Search for the cell housing the specified text and yield its (x, y) center coordinate. 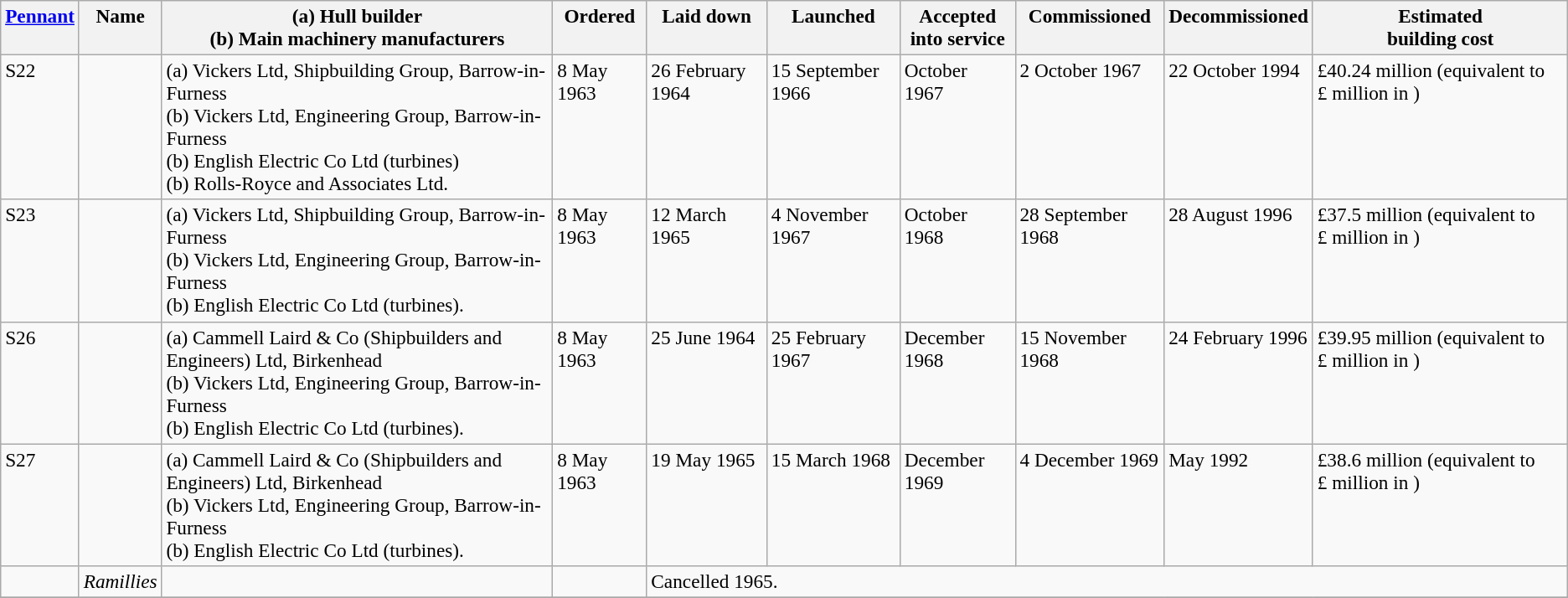
S22 (40, 127)
£40.24 million (equivalent to £ million in ) (1441, 127)
Estimatedbuilding cost (1441, 27)
December 1969 (957, 504)
October 1967 (957, 127)
December 1968 (957, 383)
26 February 1964 (707, 127)
12 March 1965 (707, 260)
October 1968 (957, 260)
Cancelled 1965. (1107, 581)
£39.95 million (equivalent to £ million in ) (1441, 383)
(a) Vickers Ltd, Shipbuilding Group, Barrow-in-Furness (b) Vickers Ltd, Engineering Group, Barrow-in-Furness(b) English Electric Co Ltd (turbines). (357, 260)
25 February 1967 (833, 383)
2 October 1967 (1090, 127)
25 June 1964 (707, 383)
£38.6 million (equivalent to £ million in ) (1441, 504)
May 1992 (1239, 504)
28 September 1968 (1090, 260)
15 March 1968 (833, 504)
Ramillies (121, 581)
S26 (40, 383)
Acceptedinto service (957, 27)
Decommissioned (1239, 27)
19 May 1965 (707, 504)
4 November 1967 (833, 260)
4 December 1969 (1090, 504)
24 February 1996 (1239, 383)
22 October 1994 (1239, 127)
S23 (40, 260)
15 November 1968 (1090, 383)
Commissioned (1090, 27)
Pennant (40, 27)
(a) Hull builder(b) Main machinery manufacturers (357, 27)
Ordered (600, 27)
15 September 1966 (833, 127)
S27 (40, 504)
28 August 1996 (1239, 260)
Launched (833, 27)
Name (121, 27)
£37.5 million (equivalent to £ million in ) (1441, 260)
Laid down (707, 27)
